Find where the given text appears and provide that cell's center as [x, y] coordinate. 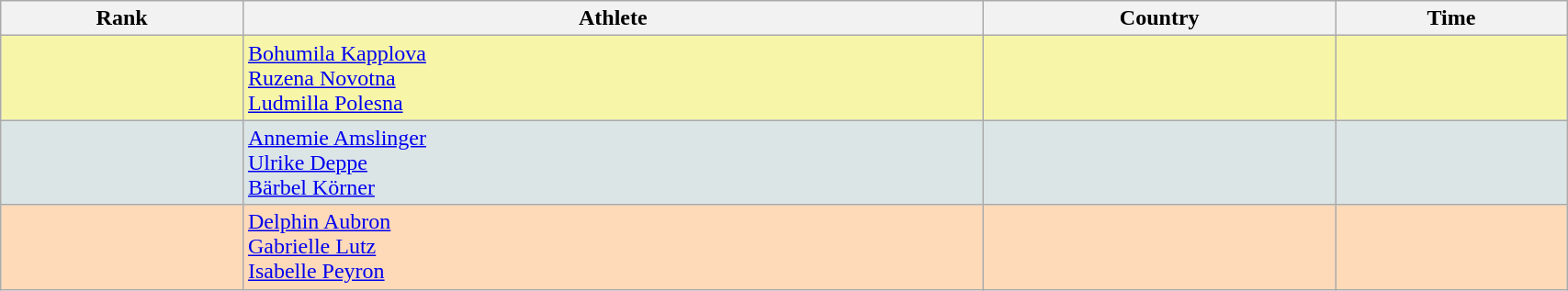
Delphin AubronGabrielle LutzIsabelle Peyron [613, 247]
Country [1159, 18]
Bohumila KapplovaRuzena NovotnaLudmilla Polesna [613, 78]
Athlete [613, 18]
Rank [122, 18]
Time [1451, 18]
Annemie AmslingerUlrike DeppeBärbel Körner [613, 162]
